Capture the cell that displays the provided text and extract its (X, Y) central coordinate. 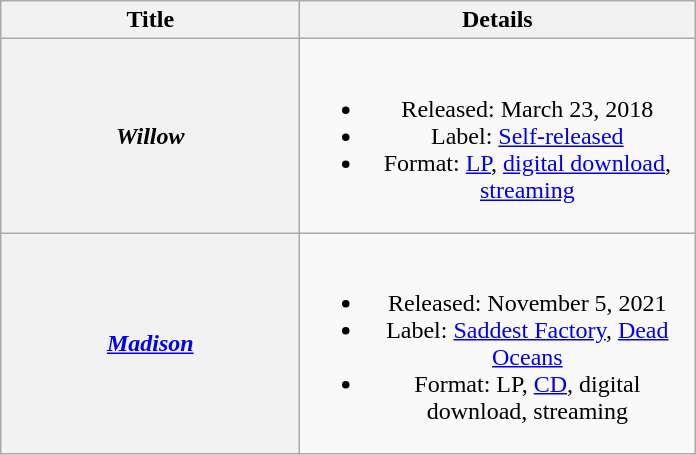
Title (150, 20)
Madison (150, 344)
Released: March 23, 2018Label: Self-releasedFormat: LP, digital download, streaming (498, 136)
Details (498, 20)
Willow (150, 136)
Released: November 5, 2021Label: Saddest Factory, Dead OceansFormat: LP, CD, digital download, streaming (498, 344)
